Capture the cell that displays the provided text and extract its [X, Y] central coordinate. 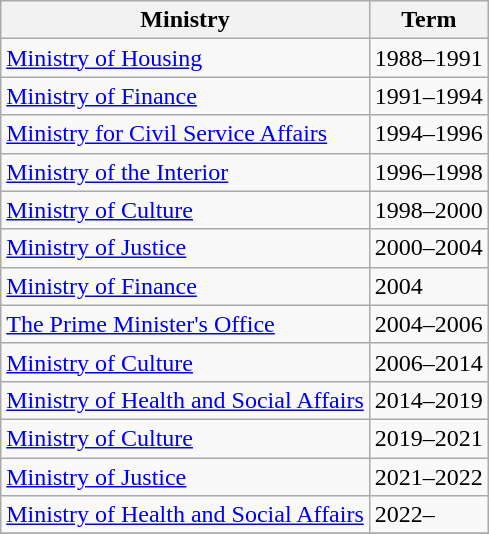
Term [428, 20]
1996–1998 [428, 172]
2022– [428, 515]
2004–2006 [428, 324]
1988–1991 [428, 58]
1991–1994 [428, 96]
The Prime Minister's Office [186, 324]
1998–2000 [428, 210]
Ministry of the Interior [186, 172]
2021–2022 [428, 477]
2014–2019 [428, 400]
1994–1996 [428, 134]
2006–2014 [428, 362]
2019–2021 [428, 438]
Ministry for Civil Service Affairs [186, 134]
Ministry [186, 20]
2004 [428, 286]
2000–2004 [428, 248]
Ministry of Housing [186, 58]
